Scan for the cell matching the given text and deliver its [X, Y] coordinate at center. 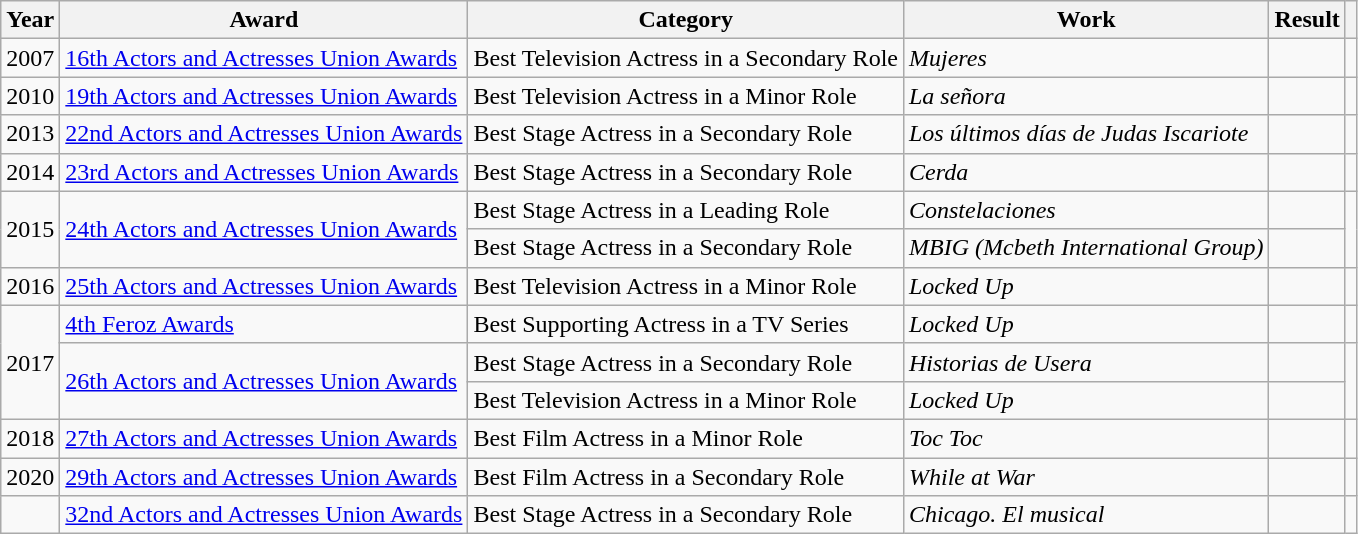
Best Television Actress in a Secondary Role [686, 58]
Category [686, 20]
23rd Actors and Actresses Union Awards [264, 172]
Chicago. El musical [1086, 515]
2007 [30, 58]
Result [1307, 20]
2016 [30, 286]
4th Feroz Awards [264, 324]
2014 [30, 172]
27th Actors and Actresses Union Awards [264, 438]
26th Actors and Actresses Union Awards [264, 381]
2020 [30, 477]
Year [30, 20]
Best Film Actress in a Secondary Role [686, 477]
Historias de Usera [1086, 362]
Toc Toc [1086, 438]
2017 [30, 362]
Best Supporting Actress in a TV Series [686, 324]
Constelaciones [1086, 210]
2015 [30, 229]
16th Actors and Actresses Union Awards [264, 58]
Best Film Actress in a Minor Role [686, 438]
19th Actors and Actresses Union Awards [264, 96]
La señora [1086, 96]
2010 [30, 96]
While at War [1086, 477]
Work [1086, 20]
22nd Actors and Actresses Union Awards [264, 134]
29th Actors and Actresses Union Awards [264, 477]
Best Stage Actress in a Leading Role [686, 210]
24th Actors and Actresses Union Awards [264, 229]
Award [264, 20]
Cerda [1086, 172]
32nd Actors and Actresses Union Awards [264, 515]
Los últimos días de Judas Iscariote [1086, 134]
25th Actors and Actresses Union Awards [264, 286]
MBIG (Mcbeth International Group) [1086, 248]
Mujeres [1086, 58]
2018 [30, 438]
2013 [30, 134]
